Capture the cell that displays the provided text and extract its [x, y] central coordinate. 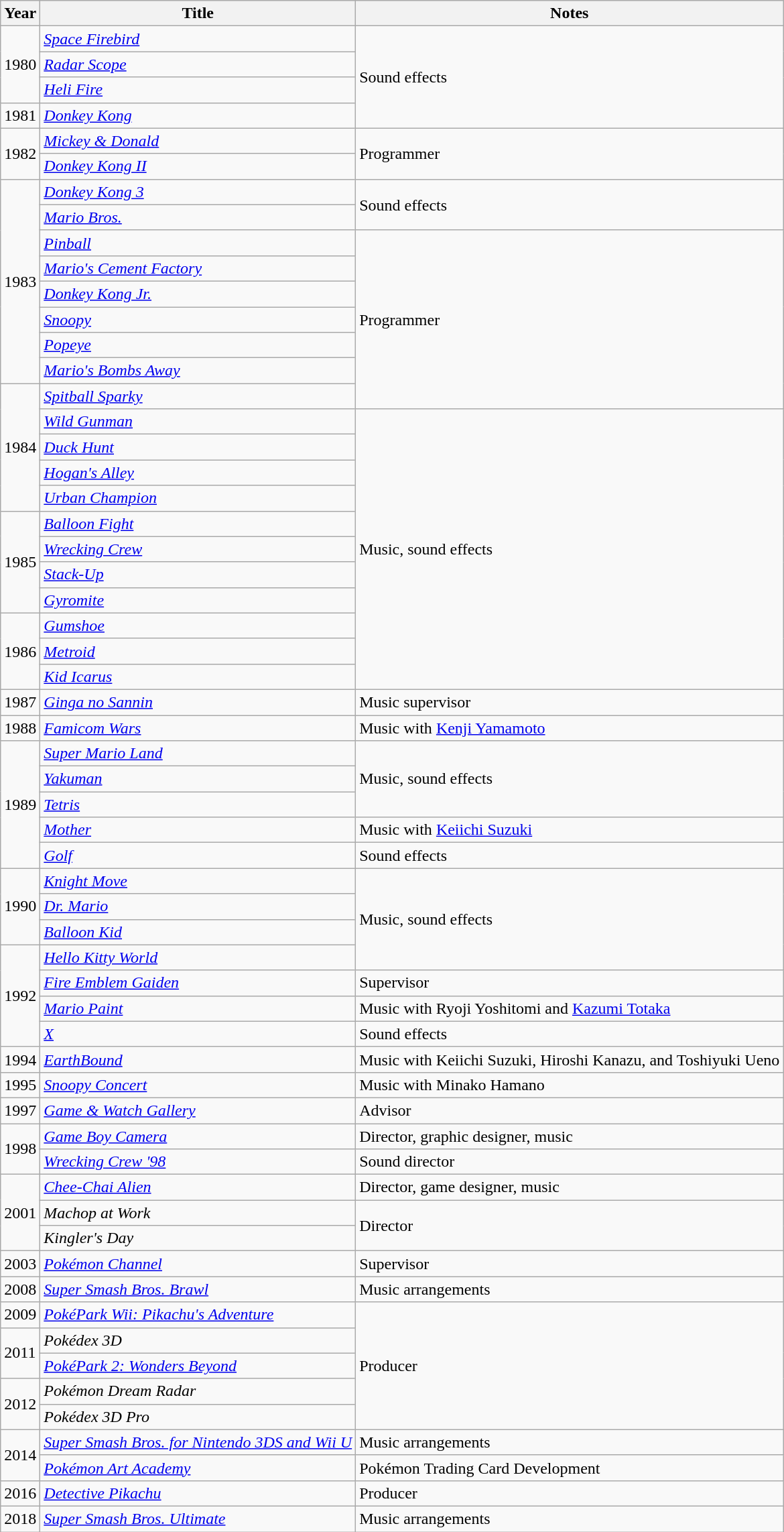
Pokémon Trading Card Development [570, 1468]
1990 [20, 906]
Donkey Kong [198, 115]
1992 [20, 996]
Stack-Up [198, 575]
Super Smash Bros. Ultimate [198, 1519]
Director, graphic designer, music [570, 1136]
Notes [570, 13]
Gumshoe [198, 626]
Mario Bros. [198, 217]
Pokémon Dream Radar [198, 1391]
1988 [20, 727]
Snoopy Concert [198, 1085]
Game Boy Camera [198, 1136]
Title [198, 13]
Kid Icarus [198, 676]
Mother [198, 830]
Heli Fire [198, 90]
Yakuman [198, 779]
Chee-Chai Alien [198, 1187]
Donkey Kong Jr. [198, 294]
2008 [20, 1289]
Gyromite [198, 600]
Super Mario Land [198, 754]
1985 [20, 562]
Famicom Wars [198, 727]
Mickey & Donald [198, 141]
Knight Move [198, 881]
Kingler's Day [198, 1238]
Machop at Work [198, 1213]
Mario Paint [198, 1008]
Balloon Kid [198, 932]
Music with Minako Hamano [570, 1085]
Radar Scope [198, 64]
1997 [20, 1110]
Pokédex 3D [198, 1340]
1980 [20, 64]
1995 [20, 1085]
Year [20, 13]
Spitball Sparky [198, 396]
1984 [20, 447]
Metroid [198, 651]
Wild Gunman [198, 422]
Wrecking Crew [198, 549]
Fire Emblem Gaiden [198, 983]
Pinball [198, 243]
Donkey Kong II [198, 166]
1983 [20, 281]
2018 [20, 1519]
1987 [20, 702]
2009 [20, 1315]
Music with Kenji Yamamoto [570, 727]
Director [570, 1226]
Space Firebird [198, 39]
Music supervisor [570, 702]
2012 [20, 1404]
Director, game designer, music [570, 1187]
Popeye [198, 345]
EarthBound [198, 1059]
Mario's Bombs Away [198, 371]
Hogan's Alley [198, 473]
Mario's Cement Factory [198, 268]
Snoopy [198, 320]
Sound director [570, 1162]
1989 [20, 805]
Advisor [570, 1110]
Balloon Fight [198, 524]
Music with Keiichi Suzuki, Hiroshi Kanazu, and Toshiyuki Ueno [570, 1059]
Hello Kitty World [198, 957]
PokéPark Wii: Pikachu's Adventure [198, 1315]
Detective Pikachu [198, 1493]
Music with Keiichi Suzuki [570, 830]
Pokédex 3D Pro [198, 1417]
1994 [20, 1059]
1981 [20, 115]
Super Smash Bros. for Nintendo 3DS and Wii U [198, 1442]
Wrecking Crew '98 [198, 1162]
Duck Hunt [198, 447]
Pokémon Art Academy [198, 1468]
2014 [20, 1455]
2003 [20, 1264]
Game & Watch Gallery [198, 1110]
1986 [20, 651]
Tetris [198, 805]
Dr. Mario [198, 906]
X [198, 1034]
Ginga no Sannin [198, 702]
2001 [20, 1213]
2011 [20, 1353]
Urban Champion [198, 498]
1982 [20, 154]
PokéPark 2: Wonders Beyond [198, 1366]
Super Smash Bros. Brawl [198, 1289]
2016 [20, 1493]
Donkey Kong 3 [198, 192]
Music with Ryoji Yoshitomi and Kazumi Totaka [570, 1008]
1998 [20, 1149]
Pokémon Channel [198, 1264]
Golf [198, 856]
